For the text-containing cell, return its midpoint in (x, y) coordinate format. 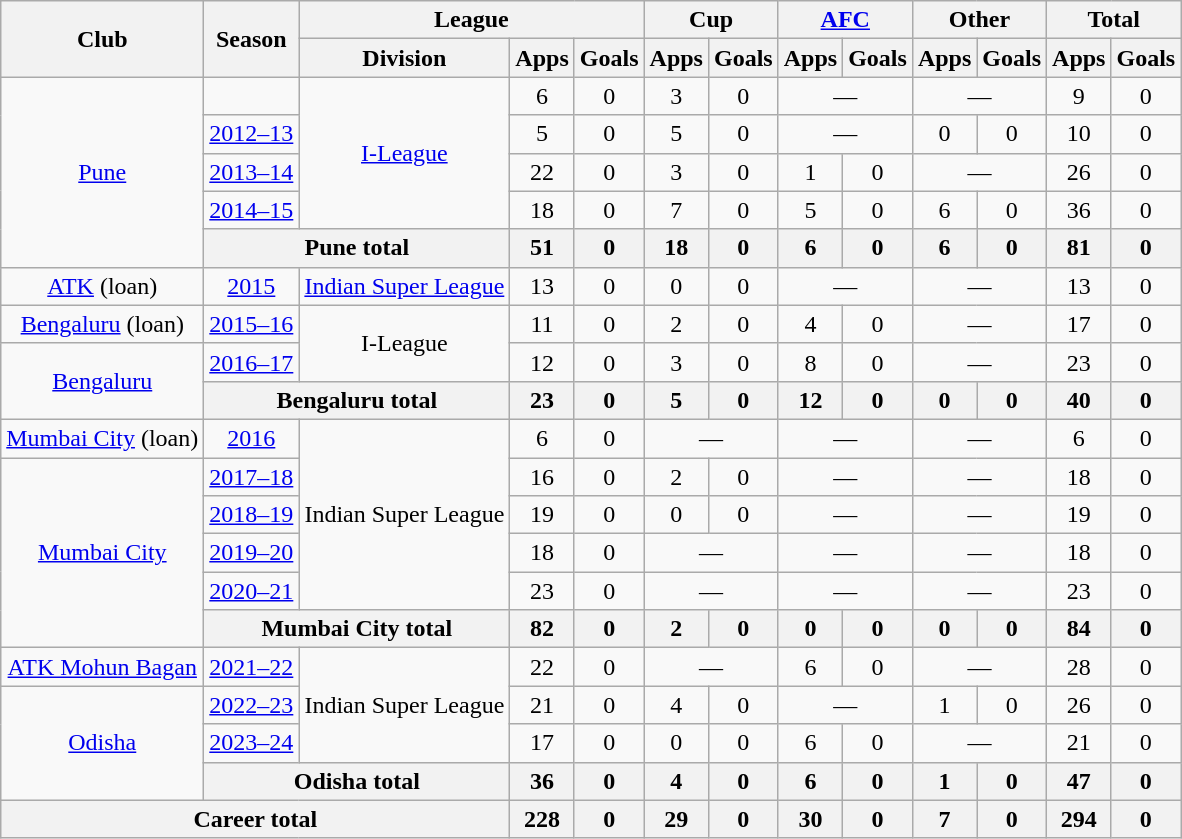
9 (1079, 96)
51 (542, 248)
Division (404, 58)
Pune total (357, 248)
Other (979, 20)
82 (542, 629)
Mumbai City (102, 553)
28 (1079, 667)
Bengaluru (loan) (102, 324)
2023–24 (252, 743)
Mumbai City (loan) (102, 438)
2013–14 (252, 172)
84 (1079, 629)
2012–13 (252, 134)
2020–21 (252, 591)
Odisha (102, 743)
Mumbai City total (357, 629)
294 (1079, 819)
30 (810, 819)
2016–17 (252, 362)
ATK (loan) (102, 286)
40 (1079, 400)
Pune (102, 172)
Club (102, 39)
8 (810, 362)
2017–18 (252, 477)
29 (676, 819)
Season (252, 39)
2022–23 (252, 705)
10 (1079, 134)
2014–15 (252, 210)
Bengaluru (102, 381)
81 (1079, 248)
2018–19 (252, 515)
League (472, 20)
Bengaluru total (357, 400)
Cup (711, 20)
2019–20 (252, 553)
2016 (252, 438)
47 (1079, 781)
228 (542, 819)
ATK Mohun Bagan (102, 667)
Total (1114, 20)
2015–16 (252, 324)
Career total (256, 819)
2015 (252, 286)
2021–22 (252, 667)
AFC (845, 20)
11 (542, 324)
Odisha total (357, 781)
16 (542, 477)
